Scan for the cell matching the given text and deliver its [X, Y] coordinate at center. 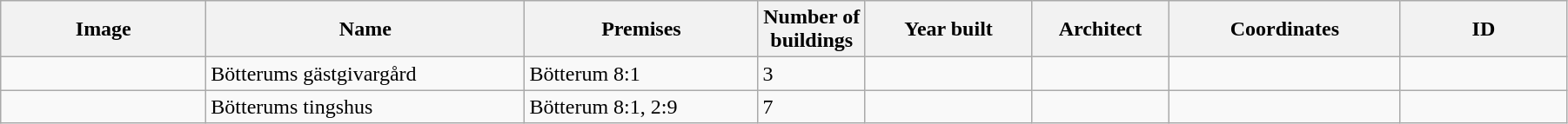
Architect [1101, 29]
Coordinates [1284, 29]
Number ofbuildings [812, 29]
3 [812, 74]
Bötterums tingshus [365, 107]
Bötterums gästgivargård [365, 74]
7 [812, 107]
Bötterum 8:1 [641, 74]
Premises [641, 29]
ID [1483, 29]
Year built [948, 29]
Image [104, 29]
Name [365, 29]
Bötterum 8:1, 2:9 [641, 107]
